Determine the (X, Y) coordinate at the center of the cell enclosing the given text.  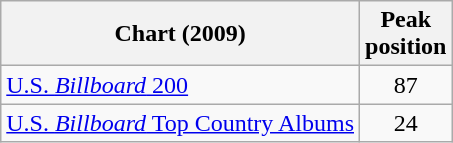
24 (406, 123)
U.S. Billboard Top Country Albums (180, 123)
87 (406, 85)
U.S. Billboard 200 (180, 85)
Chart (2009) (180, 34)
Peakposition (406, 34)
